Return the [x, y] coordinate for the center point of the cell that contains the specified text.  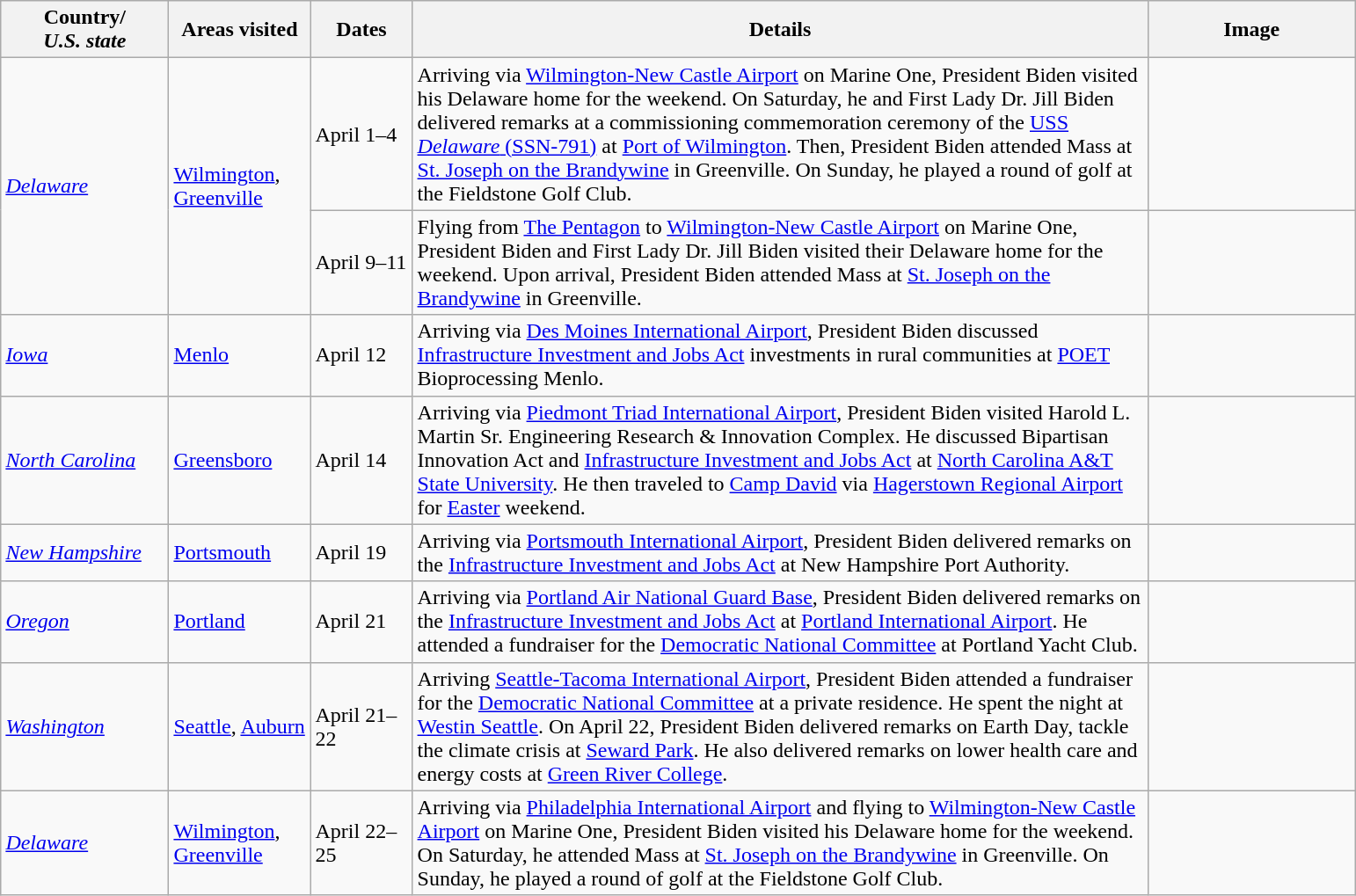
April 19 [361, 552]
New Hampshire [84, 552]
Country/U.S. state [84, 30]
Portland [239, 622]
Menlo [239, 355]
Areas visited [239, 30]
Washington [84, 726]
Image [1251, 30]
Seattle, Auburn [239, 726]
Portsmouth [239, 552]
April 9–11 [361, 262]
North Carolina [84, 460]
April 21–22 [361, 726]
Details [780, 30]
April 14 [361, 460]
Greensboro [239, 460]
April 22–25 [361, 842]
Iowa [84, 355]
April 21 [361, 622]
April 12 [361, 355]
Dates [361, 30]
Oregon [84, 622]
April 1–4 [361, 134]
